Provide the (X, Y) coordinate of the cell's center where the given text is located.  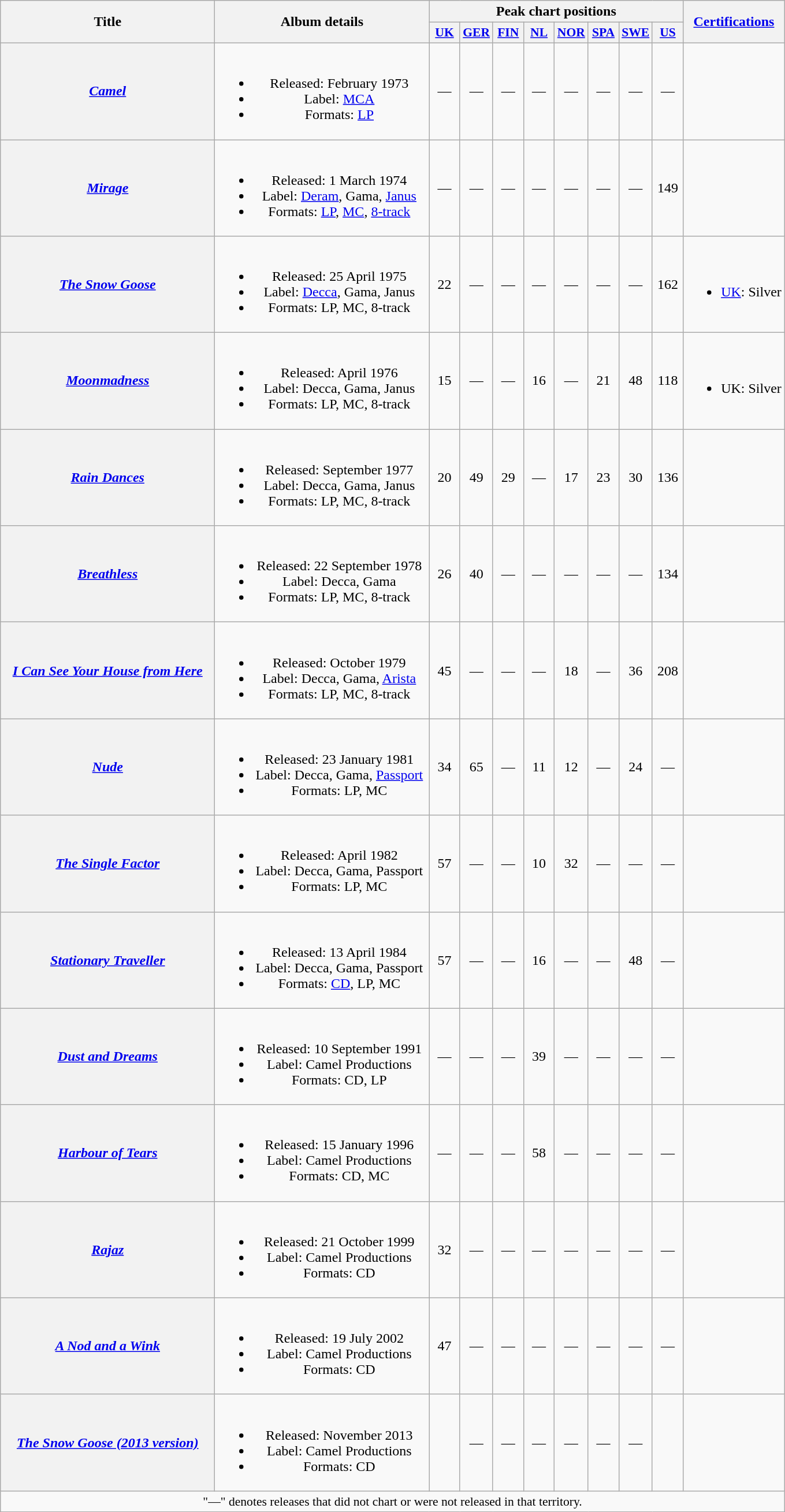
24 (635, 767)
FIN (508, 33)
23 (603, 477)
Title (107, 22)
GER (476, 33)
Harbour of Tears (107, 1153)
Released: February 1973Label: MCAFormats: LP (322, 91)
Released: 25 April 1975Label: Decca, Gama, JanusFormats: LP, MC, 8-track (322, 284)
136 (668, 477)
Released: September 1977Label: Decca, Gama, JanusFormats: LP, MC, 8-track (322, 477)
11 (538, 767)
Released: April 1976Label: Decca, Gama, JanusFormats: LP, MC, 8-track (322, 381)
Certifications (734, 22)
SWE (635, 33)
Album details (322, 22)
18 (571, 670)
Released: 1 March 1974Label: Deram, Gama, JanusFormats: LP, MC, 8-track (322, 188)
Released: 15 January 1996Label: Camel ProductionsFormats: CD, MC (322, 1153)
Camel (107, 91)
Released: 10 September 1991Label: Camel ProductionsFormats: CD, LP (322, 1056)
Peak chart positions (556, 12)
21 (603, 381)
Moonmadness (107, 381)
The Snow Goose (107, 284)
12 (571, 767)
162 (668, 284)
49 (476, 477)
Rajaz (107, 1249)
Released: November 2013Label: Camel ProductionsFormats: CD (322, 1442)
Released: April 1982Label: Decca, Gama, PassportFormats: LP, MC (322, 863)
20 (445, 477)
Dust and Dreams (107, 1056)
36 (635, 670)
208 (668, 670)
Released: 13 April 1984Label: Decca, Gama, PassportFormats: CD, LP, MC (322, 960)
47 (445, 1346)
15 (445, 381)
34 (445, 767)
US (668, 33)
Breathless (107, 574)
Rain Dances (107, 477)
The Single Factor (107, 863)
45 (445, 670)
UK (445, 33)
17 (571, 477)
A Nod and a Wink (107, 1346)
Released: 19 July 2002Label: Camel ProductionsFormats: CD (322, 1346)
SPA (603, 33)
118 (668, 381)
30 (635, 477)
NL (538, 33)
NOR (571, 33)
Released: 22 September 1978Label: Decca, GamaFormats: LP, MC, 8-track (322, 574)
"—" denotes releases that did not chart or were not released in that territory. (393, 1501)
65 (476, 767)
26 (445, 574)
Nude (107, 767)
58 (538, 1153)
40 (476, 574)
Stationary Traveller (107, 960)
The Snow Goose (2013 version) (107, 1442)
Mirage (107, 188)
29 (508, 477)
Released: 21 October 1999Label: Camel ProductionsFormats: CD (322, 1249)
22 (445, 284)
I Can See Your House from Here (107, 670)
Released: October 1979Label: Decca, Gama, AristaFormats: LP, MC, 8-track (322, 670)
149 (668, 188)
39 (538, 1056)
134 (668, 574)
Released: 23 January 1981Label: Decca, Gama, PassportFormats: LP, MC (322, 767)
10 (538, 863)
